Capture the cell that displays the provided text and extract its (x, y) central coordinate. 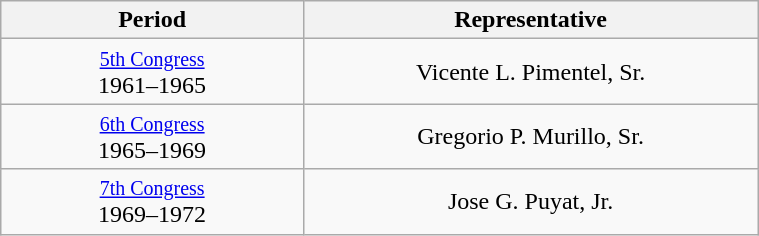
7th Congress1969–1972 (152, 202)
Period (152, 20)
6th Congress1965–1969 (152, 136)
Vicente L. Pimentel, Sr. (530, 72)
Jose G. Puyat, Jr. (530, 202)
Representative (530, 20)
5th Congress1961–1965 (152, 72)
Gregorio P. Murillo, Sr. (530, 136)
